Extract the [x, y] coordinate from the center of the cell holding the provided text.  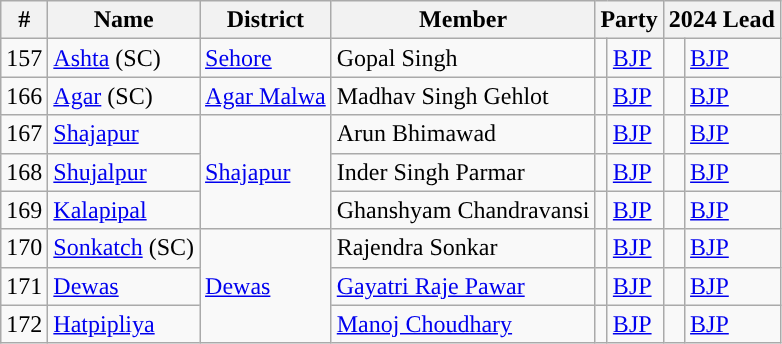
168 [24, 172]
Member [463, 20]
Madhav Singh Gehlot [463, 96]
171 [24, 286]
Agar (SC) [124, 96]
Gopal Singh [463, 58]
Ashta (SC) [124, 58]
Party [629, 20]
Ghanshyam Chandravansi [463, 210]
# [24, 20]
167 [24, 134]
Arun Bhimawad [463, 134]
Kalapipal [124, 210]
Inder Singh Parmar [463, 172]
Agar Malwa [266, 96]
166 [24, 96]
Sonkatch (SC) [124, 248]
Rajendra Sonkar [463, 248]
Sehore [266, 58]
Hatpipliya [124, 324]
157 [24, 58]
Shujalpur [124, 172]
172 [24, 324]
Manoj Choudhary [463, 324]
2024 Lead [722, 20]
170 [24, 248]
169 [24, 210]
Gayatri Raje Pawar [463, 286]
District [266, 20]
Name [124, 20]
